Return (x, y) of the center of cell containing provided text 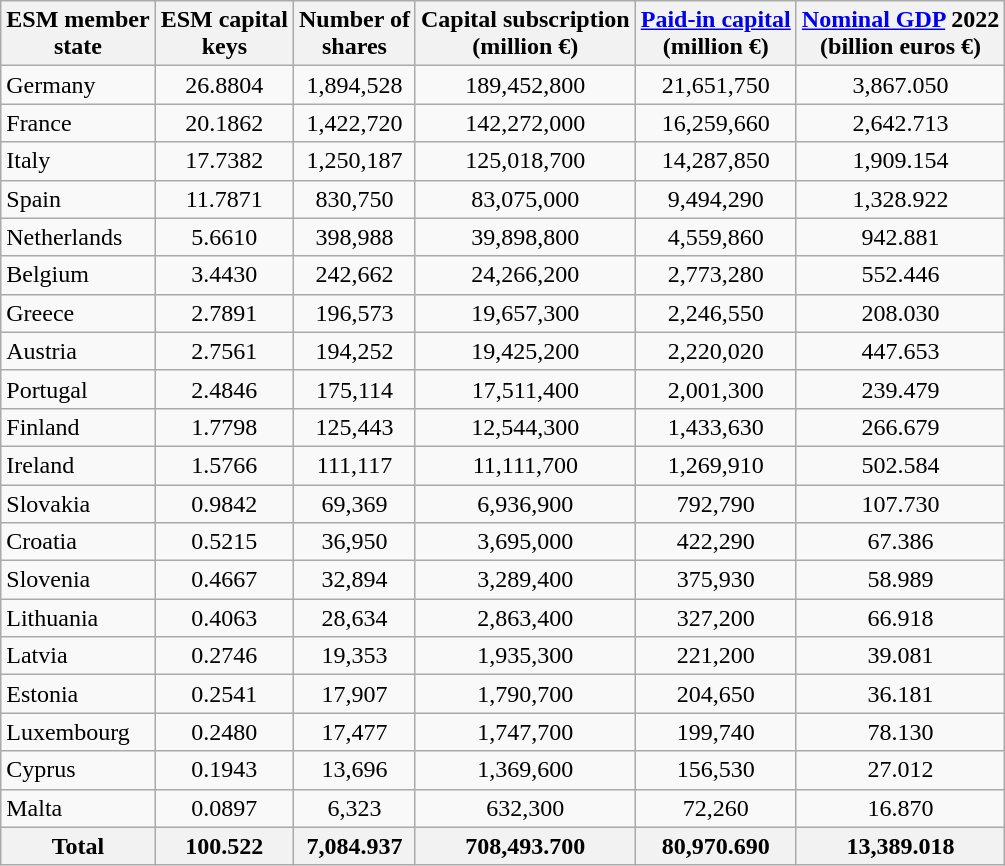
125,443 (355, 427)
24,266,200 (525, 275)
19,657,300 (525, 313)
194,252 (355, 351)
107.730 (900, 503)
17.7382 (224, 161)
ESM memberstate (78, 34)
ESM capital keys (224, 34)
221,200 (716, 656)
Netherlands (78, 237)
2,773,280 (716, 275)
27.012 (900, 770)
Lithuania (78, 618)
13,389.018 (900, 846)
7,084.937 (355, 846)
20.1862 (224, 123)
1,328.922 (900, 199)
France (78, 123)
327,200 (716, 618)
1,894,528 (355, 85)
2.7891 (224, 313)
Total (78, 846)
58.989 (900, 580)
17,907 (355, 694)
Germany (78, 85)
Ireland (78, 465)
1.7798 (224, 427)
0.2541 (224, 694)
0.5215 (224, 542)
2,642.713 (900, 123)
422,290 (716, 542)
19,353 (355, 656)
942.881 (900, 237)
67.386 (900, 542)
Number ofshares (355, 34)
0.9842 (224, 503)
0.4667 (224, 580)
266.679 (900, 427)
16.870 (900, 808)
36,950 (355, 542)
16,259,660 (716, 123)
0.2480 (224, 732)
21,651,750 (716, 85)
Paid-in capital(million €) (716, 34)
66.918 (900, 618)
0.2746 (224, 656)
1,433,630 (716, 427)
156,530 (716, 770)
447.653 (900, 351)
2,246,550 (716, 313)
Austria (78, 351)
375,930 (716, 580)
Luxembourg (78, 732)
792,790 (716, 503)
1,250,187 (355, 161)
11,111,700 (525, 465)
14,287,850 (716, 161)
0.4063 (224, 618)
69,369 (355, 503)
142,272,000 (525, 123)
204,650 (716, 694)
11.7871 (224, 199)
Capital subscription(million €) (525, 34)
208.030 (900, 313)
39,898,800 (525, 237)
125,018,700 (525, 161)
6,323 (355, 808)
239.479 (900, 389)
4,559,860 (716, 237)
Nominal GDP 2022 (billion euros €) (900, 34)
0.1943 (224, 770)
1,422,720 (355, 123)
199,740 (716, 732)
32,894 (355, 580)
100.522 (224, 846)
5.6610 (224, 237)
9,494,290 (716, 199)
39.081 (900, 656)
708,493.700 (525, 846)
1,790,700 (525, 694)
78.130 (900, 732)
6,936,900 (525, 503)
19,425,200 (525, 351)
1,935,300 (525, 656)
175,114 (355, 389)
Estonia (78, 694)
1.5766 (224, 465)
3.4430 (224, 275)
3,289,400 (525, 580)
Italy (78, 161)
552.446 (900, 275)
80,970.690 (716, 846)
Cyprus (78, 770)
2.7561 (224, 351)
2.4846 (224, 389)
26.8804 (224, 85)
Greece (78, 313)
1,369,600 (525, 770)
502.584 (900, 465)
Portugal (78, 389)
17,511,400 (525, 389)
72,260 (716, 808)
28,634 (355, 618)
Slovakia (78, 503)
0.0897 (224, 808)
Croatia (78, 542)
1,747,700 (525, 732)
111,117 (355, 465)
2,220,020 (716, 351)
189,452,800 (525, 85)
83,075,000 (525, 199)
Slovenia (78, 580)
17,477 (355, 732)
2,001,300 (716, 389)
242,662 (355, 275)
830,750 (355, 199)
Malta (78, 808)
632,300 (525, 808)
398,988 (355, 237)
3,695,000 (525, 542)
13,696 (355, 770)
196,573 (355, 313)
Finland (78, 427)
1,909.154 (900, 161)
Belgium (78, 275)
1,269,910 (716, 465)
36.181 (900, 694)
Latvia (78, 656)
2,863,400 (525, 618)
3,867.050 (900, 85)
12,544,300 (525, 427)
Spain (78, 199)
